Pinpoint the cell where the given text exists, returning its (x, y) midpoint coordinate. 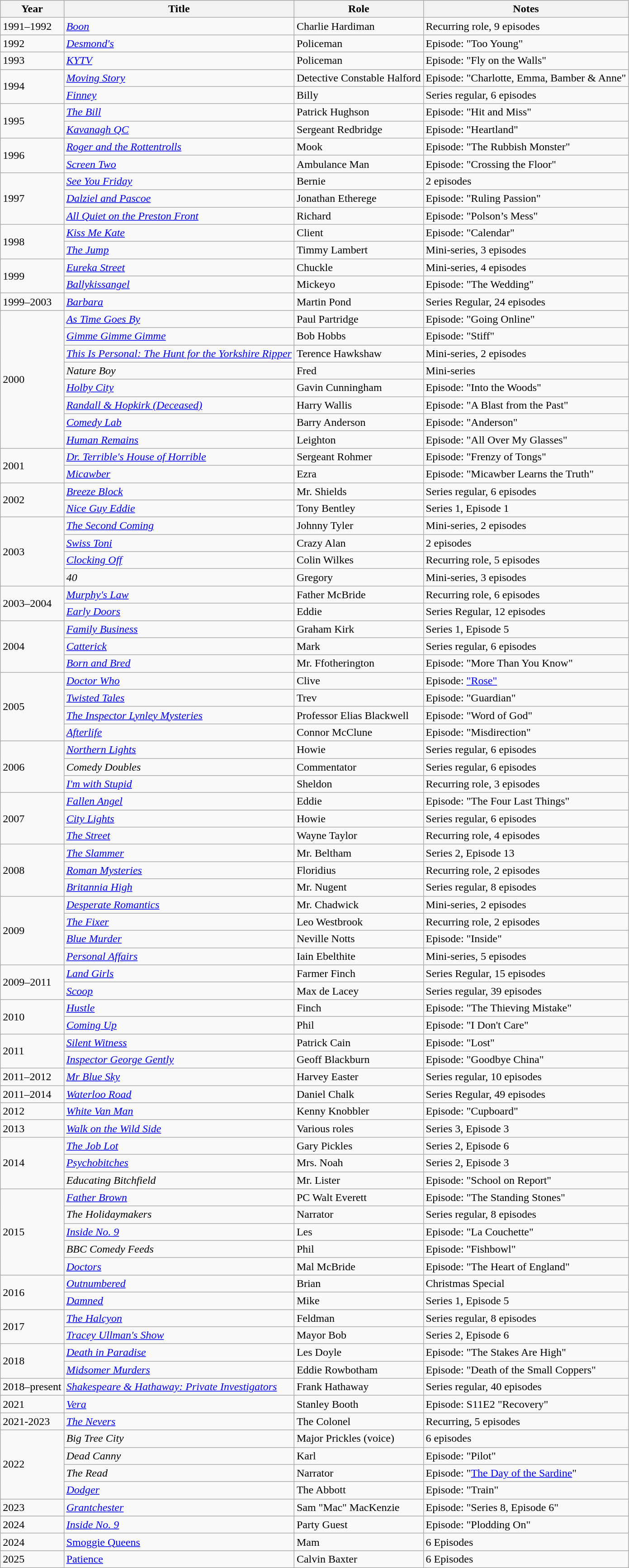
Gimme Gimme Gimme (179, 336)
Comedy Doubles (179, 767)
Micawber (179, 474)
Series 2, Episode 3 (526, 1163)
Series regular, 40 episodes (526, 1387)
Harry Wallis (359, 405)
Episode: "Rose" (526, 681)
Episode: "Series 8, Episode 6" (526, 1507)
Mr. Ffotherington (359, 663)
The Bill (179, 112)
2011 (32, 1051)
Episode: "Cupboard" (526, 1111)
Sergeant Redbridge (359, 129)
Gregory (359, 577)
Gavin Cunningham (359, 388)
Episode: "Calendar" (526, 233)
Vera (179, 1404)
Episode: "Polson’s Mess" (526, 216)
Episode: "More Than You Know" (526, 663)
The Inspector Lynley Mysteries (179, 715)
Episode: "Goodbye China" (526, 1060)
The Jump (179, 250)
Finch (359, 1008)
Episode: "Into the Woods" (526, 388)
Series regular, 39 episodes (526, 991)
Moving Story (179, 78)
Bernie (359, 181)
Series Regular, 49 episodes (526, 1094)
Dead Canny (179, 1456)
Episode: "Word of God" (526, 715)
1997 (32, 198)
Various roles (359, 1129)
Role (359, 9)
Mini-series (526, 371)
Personal Affairs (179, 956)
Mam (359, 1542)
Crazy Alan (359, 543)
The Halcyon (179, 1318)
6 episodes (526, 1439)
2009–2011 (32, 982)
2006 (32, 767)
Damned (179, 1301)
Bob Hobbs (359, 336)
Britannia High (179, 887)
Mr. Shields (359, 491)
Episode: "Guardian" (526, 698)
The Holidaymakers (179, 1215)
Recurring role, 6 episodes (526, 595)
Mickeyo (359, 285)
Nice Guy Eddie (179, 509)
Mr. Beltham (359, 853)
Harvey Easter (359, 1077)
2011–2014 (32, 1094)
Episode: "Anderson" (526, 422)
Richard (359, 216)
Episode: "The Day of the Sardine" (526, 1473)
2009 (32, 930)
1993 (32, 61)
Death in Paradise (179, 1353)
2018 (32, 1361)
The Abbott (359, 1490)
Episode: "Ruling Passion" (526, 198)
Commentator (359, 767)
Episode: "The Thieving Mistake" (526, 1008)
Kiss Me Kate (179, 233)
Episode: "Lost" (526, 1042)
Johnny Tyler (359, 526)
Episode: "Heartland" (526, 129)
2005 (32, 706)
Episode: "Going Online" (526, 319)
Scoop (179, 991)
Born and Bred (179, 663)
Series regular, 10 episodes (526, 1077)
Mr. Lister (359, 1180)
Episode: "Hit and Miss" (526, 112)
2021 (32, 1404)
Colin Wilkes (359, 560)
BBC Comedy Feeds (179, 1249)
Mini-series, 4 episodes (526, 267)
Client (359, 233)
Dodger (179, 1490)
1994 (32, 86)
This Is Personal: The Hunt for the Yorkshire Ripper (179, 353)
The Colonel (359, 1421)
Episode: "School on Report" (526, 1180)
Midsomer Murders (179, 1370)
White Van Man (179, 1111)
Connor McClune (359, 732)
2012 (32, 1111)
Mr Blue Sky (179, 1077)
Patrick Hughson (359, 112)
Episode: "Fly on the Walls" (526, 61)
Afterlife (179, 732)
2023 (32, 1507)
Martin Pond (359, 302)
Clive (359, 681)
Dalziel and Pascoe (179, 198)
Mr. Chadwick (359, 905)
Episode: "Plodding On" (526, 1525)
1992 (32, 43)
Doctors (179, 1266)
Recurring role, 3 episodes (526, 784)
Geoff Blackburn (359, 1060)
Patrick Cain (359, 1042)
Notes (526, 9)
Episode: "The Standing Stones" (526, 1197)
Father McBride (359, 595)
Recurring role, 9 episodes (526, 26)
1995 (32, 121)
Episode: S11E2 "Recovery" (526, 1404)
2003 (32, 552)
Ballykissangel (179, 285)
Series 2, Episode 13 (526, 853)
Screen Two (179, 164)
Episode: "The Heart of England" (526, 1266)
Tracey Ullman's Show (179, 1335)
1996 (32, 155)
The Job Lot (179, 1146)
2025 (32, 1559)
Major Prickles (voice) (359, 1439)
Barbara (179, 302)
Inspector George Gently (179, 1060)
Mayor Bob (359, 1335)
2014 (32, 1163)
Mrs. Noah (359, 1163)
Max de Lacey (359, 991)
Hustle (179, 1008)
2018–present (32, 1387)
Twisted Tales (179, 698)
Series 3, Episode 3 (526, 1129)
Silent Witness (179, 1042)
Roger and the Rottentrolls (179, 147)
Mr. Nugent (359, 887)
I'm with Stupid (179, 784)
City Lights (179, 819)
Episode: "The Rubbish Monster" (526, 147)
The Slammer (179, 853)
KYTV (179, 61)
Episode: "A Blast from the Past" (526, 405)
Feldman (359, 1318)
Blue Murder (179, 939)
Timmy Lambert (359, 250)
Big Tree City (179, 1439)
2010 (32, 1016)
2021-2023 (32, 1421)
Leighton (359, 439)
Dr. Terrible's House of Horrible (179, 457)
Year (32, 9)
Waterloo Road (179, 1094)
Mini-series, 5 episodes (526, 956)
Mark (359, 646)
Brian (359, 1283)
Series 1, Episode 1 (526, 509)
See You Friday (179, 181)
Billy (359, 95)
Holby City (179, 388)
Series Regular, 24 episodes (526, 302)
Father Brown (179, 1197)
Detective Constable Halford (359, 78)
Neville Notts (359, 939)
Les Doyle (359, 1353)
Recurring role, 4 episodes (526, 836)
As Time Goes By (179, 319)
The Street (179, 836)
Stanley Booth (359, 1404)
Smoggie Queens (179, 1542)
Trev (359, 698)
The Fixer (179, 922)
Sam "Mac" MacKenzie (359, 1507)
Graham Kirk (359, 629)
2013 (32, 1129)
Eureka Street (179, 267)
Shakespeare & Hathaway: Private Investigators (179, 1387)
Karl (359, 1456)
Nature Boy (179, 371)
2004 (32, 646)
Northern Lights (179, 749)
Episode: "Charlotte, Emma, Bamber & Anne" (526, 78)
Episode: "La Couchette" (526, 1232)
Ezra (359, 474)
Coming Up (179, 1025)
1999–2003 (32, 302)
Episode: "The Wedding" (526, 285)
Series Regular, 12 episodes (526, 612)
Chuckle (359, 267)
2022 (32, 1464)
2016 (32, 1292)
Barry Anderson (359, 422)
Floridius (359, 870)
Episode: "The Four Last Things" (526, 801)
Grantchester (179, 1507)
Family Business (179, 629)
2011–2012 (32, 1077)
Early Doors (179, 612)
1999 (32, 276)
Breeze Block (179, 491)
Educating Bitchfield (179, 1180)
Episode: "Inside" (526, 939)
Boon (179, 26)
Randall & Hopkirk (Deceased) (179, 405)
1998 (32, 242)
Doctor Who (179, 681)
Paul Partridge (359, 319)
Series Regular, 15 episodes (526, 973)
Sheldon (359, 784)
Episode: "Micawber Learns the Truth" (526, 474)
Sergeant Rohmer (359, 457)
Clocking Off (179, 560)
The Second Coming (179, 526)
The Nevers (179, 1421)
Episode: "Train" (526, 1490)
Finney (179, 95)
Tony Bentley (359, 509)
Farmer Finch (359, 973)
Daniel Chalk (359, 1094)
Frank Hathaway (359, 1387)
Party Guest (359, 1525)
Professor Elias Blackwell (359, 715)
2003–2004 (32, 603)
Fallen Angel (179, 801)
All Quiet on the Preston Front (179, 216)
Episode: "Misdirection" (526, 732)
2008 (32, 870)
Mal McBride (359, 1266)
Iain Ebelthite (359, 956)
Roman Mysteries (179, 870)
Desmond's (179, 43)
Episode: "Too Young" (526, 43)
Walk on the Wild Side (179, 1129)
Murphy's Law (179, 595)
Episode: "Pilot" (526, 1456)
Mook (359, 147)
Episode: "Frenzy of Tongs" (526, 457)
Outnumbered (179, 1283)
Leo Westbrook (359, 922)
Terence Hawkshaw (359, 353)
Episode: "Crossing the Floor" (526, 164)
Recurring role, 5 episodes (526, 560)
Les (359, 1232)
Wayne Taylor (359, 836)
Ambulance Man (359, 164)
Gary Pickles (359, 1146)
Episode: "Death of the Small Coppers" (526, 1370)
Episode: "Fishbowl" (526, 1249)
Human Remains (179, 439)
Comedy Lab (179, 422)
Jonathan Etherege (359, 198)
The Read (179, 1473)
Catterick (179, 646)
1991–1992 (32, 26)
Psychobitches (179, 1163)
Episode: "All Over My Glasses" (526, 439)
Episode: "The Stakes Are High" (526, 1353)
Fred (359, 371)
PC Walt Everett (359, 1197)
Charlie Hardiman (359, 26)
Kenny Knobbler (359, 1111)
2000 (32, 379)
2015 (32, 1232)
Title (179, 9)
Calvin Baxter (359, 1559)
Swiss Toni (179, 543)
2007 (32, 819)
Desperate Romantics (179, 905)
Mike (359, 1301)
2001 (32, 465)
2002 (32, 500)
40 (179, 577)
Eddie Rowbotham (359, 1370)
2017 (32, 1327)
Land Girls (179, 973)
Recurring, 5 episodes (526, 1421)
Kavanagh QC (179, 129)
Episode: "I Don't Care" (526, 1025)
Patience (179, 1559)
Episode: "Stiff" (526, 336)
Christmas Special (526, 1283)
